Identify which cell holds the provided text, then report its (x, y) central coordinate. 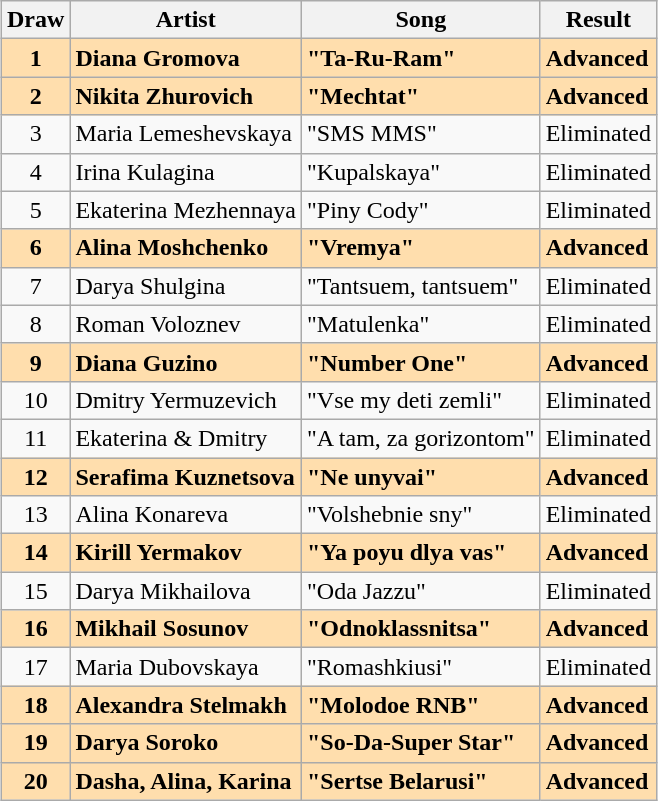
Maria Lemeshevskaya (186, 134)
"Tantsuem, tantsuem" (422, 286)
"Number One" (422, 362)
Roman Voloznev (186, 324)
Darya Mikhailova (186, 591)
"Ta-Ru-Ram" (422, 58)
"SMS MMS" (422, 134)
19 (36, 743)
Darya Soroko (186, 743)
"Kupalskaya" (422, 172)
10 (36, 400)
13 (36, 515)
Diana Guzino (186, 362)
4 (36, 172)
Song (422, 20)
"Molodoe RNB" (422, 705)
"Mechtat" (422, 96)
Dasha, Alina, Karina (186, 781)
18 (36, 705)
"So-Da-Super Star" (422, 743)
"Odnoklassnitsa" (422, 629)
Draw (36, 20)
16 (36, 629)
3 (36, 134)
Result (598, 20)
Artist (186, 20)
2 (36, 96)
Ekaterina Mezhennaya (186, 210)
Alexandra Stelmakh (186, 705)
Diana Gromova (186, 58)
20 (36, 781)
"Volshebnie sny" (422, 515)
Darya Shulgina (186, 286)
"Ya poyu dlya vas" (422, 553)
9 (36, 362)
"Sertse Belarusi" (422, 781)
Maria Dubovskaya (186, 667)
6 (36, 248)
Irina Kulagina (186, 172)
5 (36, 210)
7 (36, 286)
"Oda Jazzu" (422, 591)
Alina Konareva (186, 515)
"A tam, za gorizontom" (422, 438)
Ekaterina & Dmitry (186, 438)
"Vse my deti zemli" (422, 400)
"Piny Cody" (422, 210)
"Ne unyvai" (422, 477)
1 (36, 58)
Alina Moshchenko (186, 248)
12 (36, 477)
Serafima Kuznetsova (186, 477)
Mikhail Sosunov (186, 629)
15 (36, 591)
Dmitry Yermuzevich (186, 400)
14 (36, 553)
"Matulenka" (422, 324)
"Romashkiusi" (422, 667)
11 (36, 438)
"Vremya" (422, 248)
Nikita Zhurovich (186, 96)
17 (36, 667)
Kirill Yermakov (186, 553)
8 (36, 324)
